Output the (x, y) coordinate of the center of the cell containing the given text.  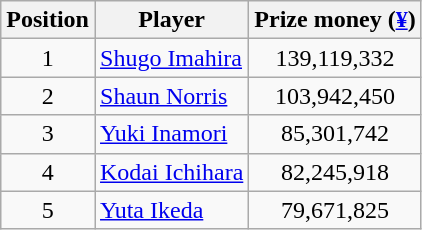
139,119,332 (335, 58)
1 (48, 58)
4 (48, 172)
79,671,825 (335, 210)
85,301,742 (335, 134)
Shaun Norris (171, 96)
2 (48, 96)
Player (171, 20)
Yuta Ikeda (171, 210)
Shugo Imahira (171, 58)
5 (48, 210)
82,245,918 (335, 172)
Kodai Ichihara (171, 172)
103,942,450 (335, 96)
3 (48, 134)
Prize money (¥) (335, 20)
Position (48, 20)
Yuki Inamori (171, 134)
